Search for the cell housing the specified text and yield its [X, Y] center coordinate. 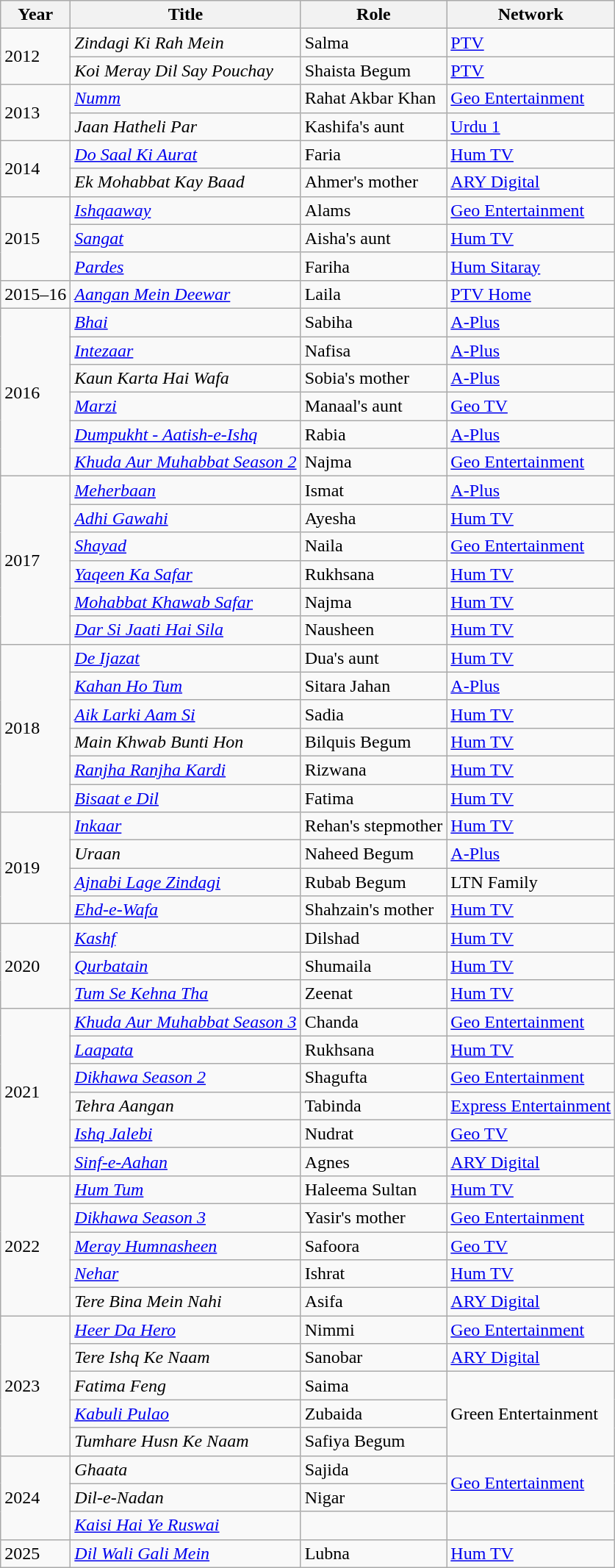
Numm [185, 99]
Pardes [185, 266]
Faria [373, 154]
Tere Ishq Ke Naam [185, 1358]
2023 [35, 1386]
Aik Larki Aam Si [185, 714]
Dua's aunt [373, 658]
Alams [373, 210]
Ishrat [373, 1274]
Ayesha [373, 518]
Dar Si Jaati Hai Sila [185, 630]
Intezaar [185, 351]
Khuda Aur Muhabbat Season 2 [185, 462]
Bilquis Begum [373, 742]
Asifa [373, 1302]
Ehd-e-Wafa [185, 910]
Khuda Aur Muhabbat Season 3 [185, 1022]
Kaun Karta Hai Wafa [185, 379]
Title [185, 15]
2024 [35, 1497]
Dil-e-Nadan [185, 1497]
Urdu 1 [531, 126]
Sadia [373, 714]
Nafisa [373, 351]
Laila [373, 294]
Nudrat [373, 1134]
Agnes [373, 1161]
Meherbaan [185, 490]
Koi Meray Dil Say Pouchay [185, 71]
Shumaila [373, 966]
2021 [35, 1092]
Rizwana [373, 770]
Shaista Begum [373, 71]
Express Entertainment [531, 1106]
2015–16 [35, 294]
Manaal's aunt [373, 407]
Ishqaaway [185, 210]
Jaan Hatheli Par [185, 126]
Rubab Begum [373, 882]
Safoora [373, 1246]
Sangat [185, 238]
Kashifa's aunt [373, 126]
2012 [35, 57]
Shayad [185, 546]
Aangan Mein Deewar [185, 294]
Adhi Gawahi [185, 518]
Naheed Begum [373, 854]
Naila [373, 546]
Heer Da Hero [185, 1330]
Ajnabi Lage Zindagi [185, 882]
Lubna [373, 1553]
Qurbatain [185, 966]
Haleema Sultan [373, 1189]
Kabuli Pulao [185, 1414]
Zindagi Ki Rah Mein [185, 43]
Kashf [185, 938]
2017 [35, 560]
Tabinda [373, 1106]
PTV Home [531, 294]
Sanobar [373, 1358]
Kahan Ho Tum [185, 686]
2022 [35, 1245]
Nimmi [373, 1330]
Inkaar [185, 826]
Main Khwab Bunti Hon [185, 742]
Fariha [373, 266]
Salma [373, 43]
Sinf-e-Aahan [185, 1161]
Fatima Feng [185, 1386]
2025 [35, 1553]
Rehan's stepmother [373, 826]
Yasir's mother [373, 1217]
Rabia [373, 434]
Meray Humnasheen [185, 1246]
Bhai [185, 322]
Dil Wali Gali Mein [185, 1553]
LTN Family [531, 882]
Year [35, 15]
Laapata [185, 1050]
Ranjha Ranjha Kardi [185, 770]
Ahmer's mother [373, 182]
2019 [35, 868]
Nehar [185, 1274]
Chanda [373, 1022]
Tumhare Husn Ke Naam [185, 1442]
Tere Bina Mein Nahi [185, 1302]
Dikhawa Season 2 [185, 1078]
Dilshad [373, 938]
Shagufta [373, 1078]
Kaisi Hai Ye Ruswai [185, 1525]
2013 [35, 112]
Nigar [373, 1497]
Ishq Jalebi [185, 1134]
Hum Tum [185, 1189]
Shahzain's mother [373, 910]
Sitara Jahan [373, 686]
Sabiha [373, 322]
Uraan [185, 854]
Network [531, 15]
Aisha's aunt [373, 238]
Rahat Akbar Khan [373, 99]
Ismat [373, 490]
Tehra Aangan [185, 1106]
Dikhawa Season 3 [185, 1217]
Ek Mohabbat Kay Baad [185, 182]
Bisaat e Dil [185, 798]
Green Entertainment [531, 1414]
Sobia's mother [373, 379]
Marzi [185, 407]
Saima [373, 1386]
Sajida [373, 1469]
Safiya Begum [373, 1442]
Hum Sitaray [531, 266]
Ghaata [185, 1469]
De Ijazat [185, 658]
Zubaida [373, 1414]
2014 [35, 168]
Fatima [373, 798]
Zeenat [373, 994]
2015 [35, 238]
2016 [35, 392]
2018 [35, 728]
Yaqeen Ka Safar [185, 574]
Mohabbat Khawab Safar [185, 602]
Nausheen [373, 630]
Tum Se Kehna Tha [185, 994]
Do Saal Ki Aurat [185, 154]
Dumpukht - Aatish-e-Ishq [185, 434]
2020 [35, 966]
Role [373, 15]
